Search for the cell housing the specified text and yield its [x, y] center coordinate. 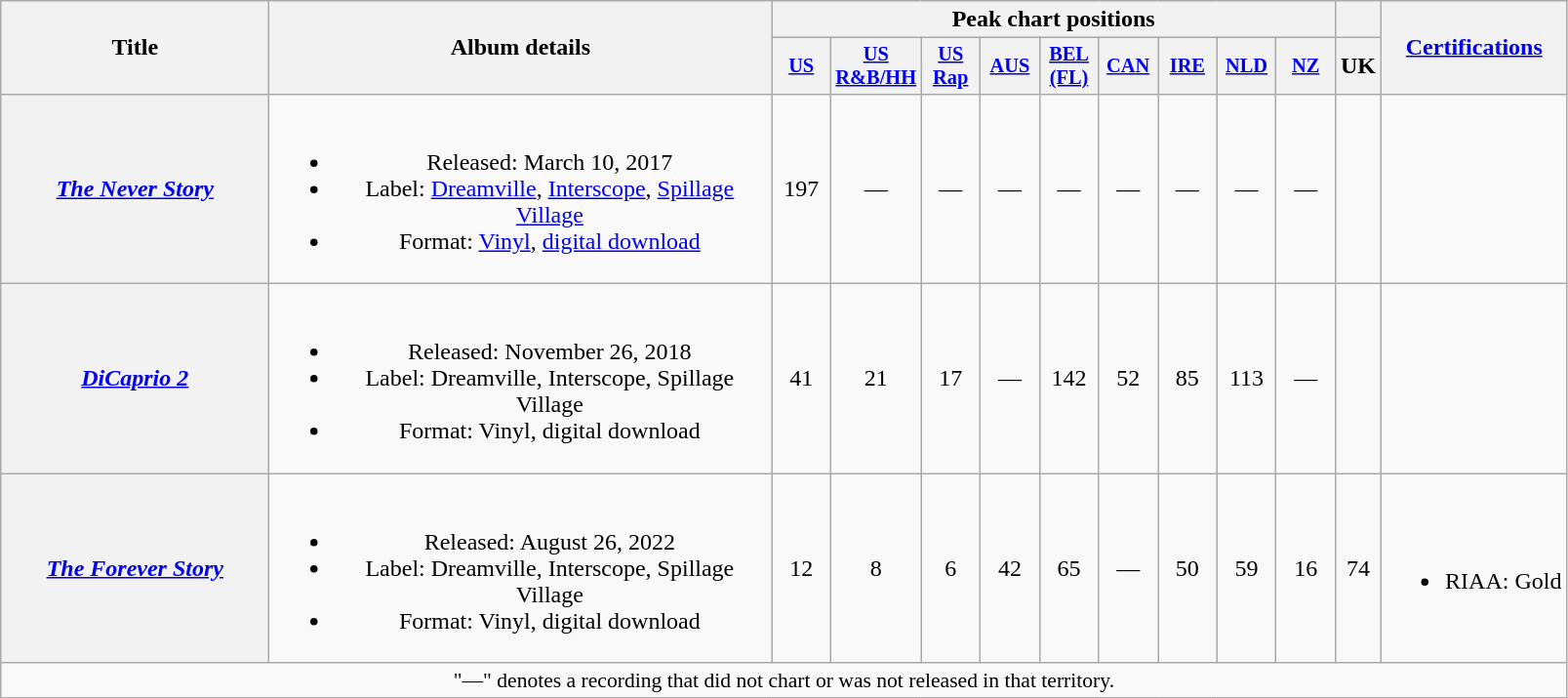
52 [1128, 379]
USRap [950, 66]
59 [1247, 568]
US [802, 66]
NLD [1247, 66]
85 [1188, 379]
CAN [1128, 66]
74 [1358, 568]
8 [876, 568]
197 [802, 188]
21 [876, 379]
Title [135, 48]
"—" denotes a recording that did not chart or was not released in that territory. [784, 680]
Certifications [1474, 48]
UK [1358, 66]
USR&B/HH [876, 66]
Album details [521, 48]
6 [950, 568]
The Forever Story [135, 568]
42 [1011, 568]
AUS [1011, 66]
IRE [1188, 66]
DiCaprio 2 [135, 379]
BEL(FL) [1069, 66]
17 [950, 379]
Peak chart positions [1054, 20]
142 [1069, 379]
Released: November 26, 2018Label: Dreamville, Interscope, Spillage VillageFormat: Vinyl, digital download [521, 379]
12 [802, 568]
RIAA: Gold [1474, 568]
50 [1188, 568]
65 [1069, 568]
113 [1247, 379]
The Never Story [135, 188]
NZ [1306, 66]
Released: March 10, 2017Label: Dreamville, Interscope, Spillage VillageFormat: Vinyl, digital download [521, 188]
Released: August 26, 2022Label: Dreamville, Interscope, Spillage VillageFormat: Vinyl, digital download [521, 568]
16 [1306, 568]
41 [802, 379]
